Search for the cell housing the specified text and yield its (X, Y) center coordinate. 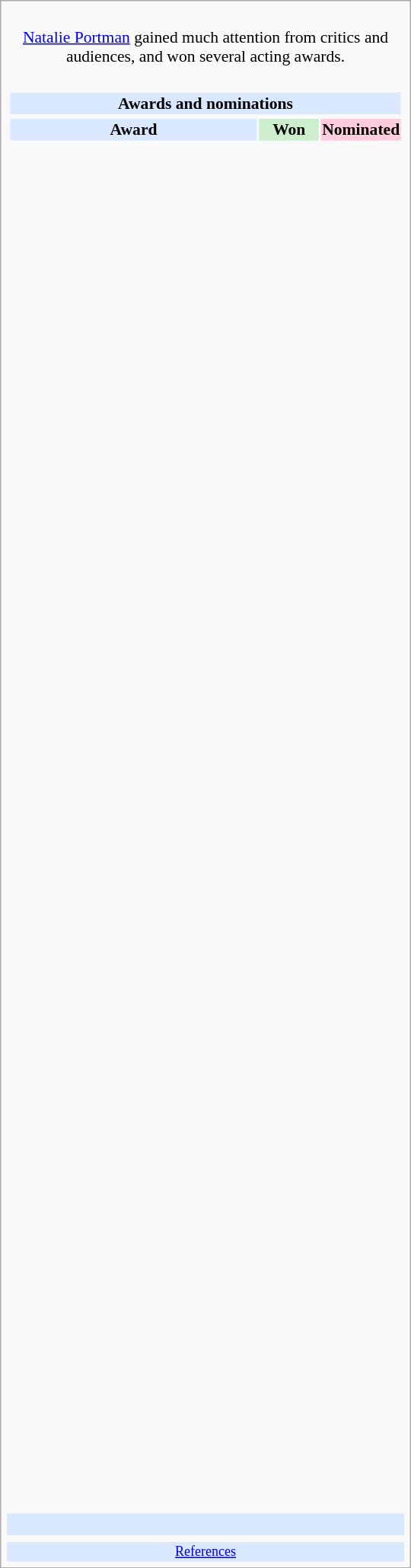
Awards and nominations (205, 103)
Nominated (361, 129)
Won (289, 129)
References (205, 1552)
Natalie Portman gained much attention from critics and audiences, and won several acting awards. (205, 37)
Award (133, 129)
Awards and nominations Award Won Nominated (205, 790)
